Pinpoint the cell where the given text exists, returning its [x, y] midpoint coordinate. 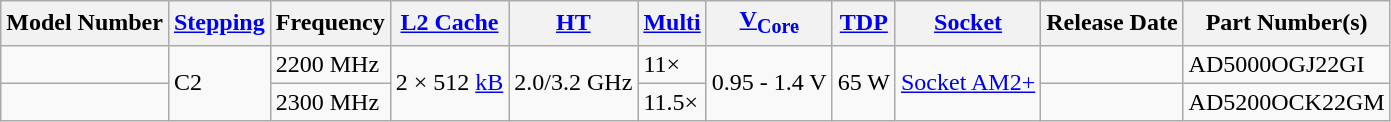
0.95 - 1.4 V [769, 83]
L2 Cache [450, 23]
Socket AM2+ [968, 83]
Part Number(s) [1286, 23]
2300 MHz [330, 102]
2 × 512 kB [450, 83]
Multi [672, 23]
2.0/3.2 GHz [574, 83]
2200 MHz [330, 64]
Frequency [330, 23]
AD5200OCK22GM [1286, 102]
Model Number [85, 23]
Stepping [219, 23]
AD5000OGJ22GI [1286, 64]
Socket [968, 23]
TDP [864, 23]
11× [672, 64]
C2 [219, 83]
65 W [864, 83]
11.5× [672, 102]
VCore [769, 23]
Release Date [1112, 23]
HT [574, 23]
